Identify which cell holds the provided text, then report its (X, Y) central coordinate. 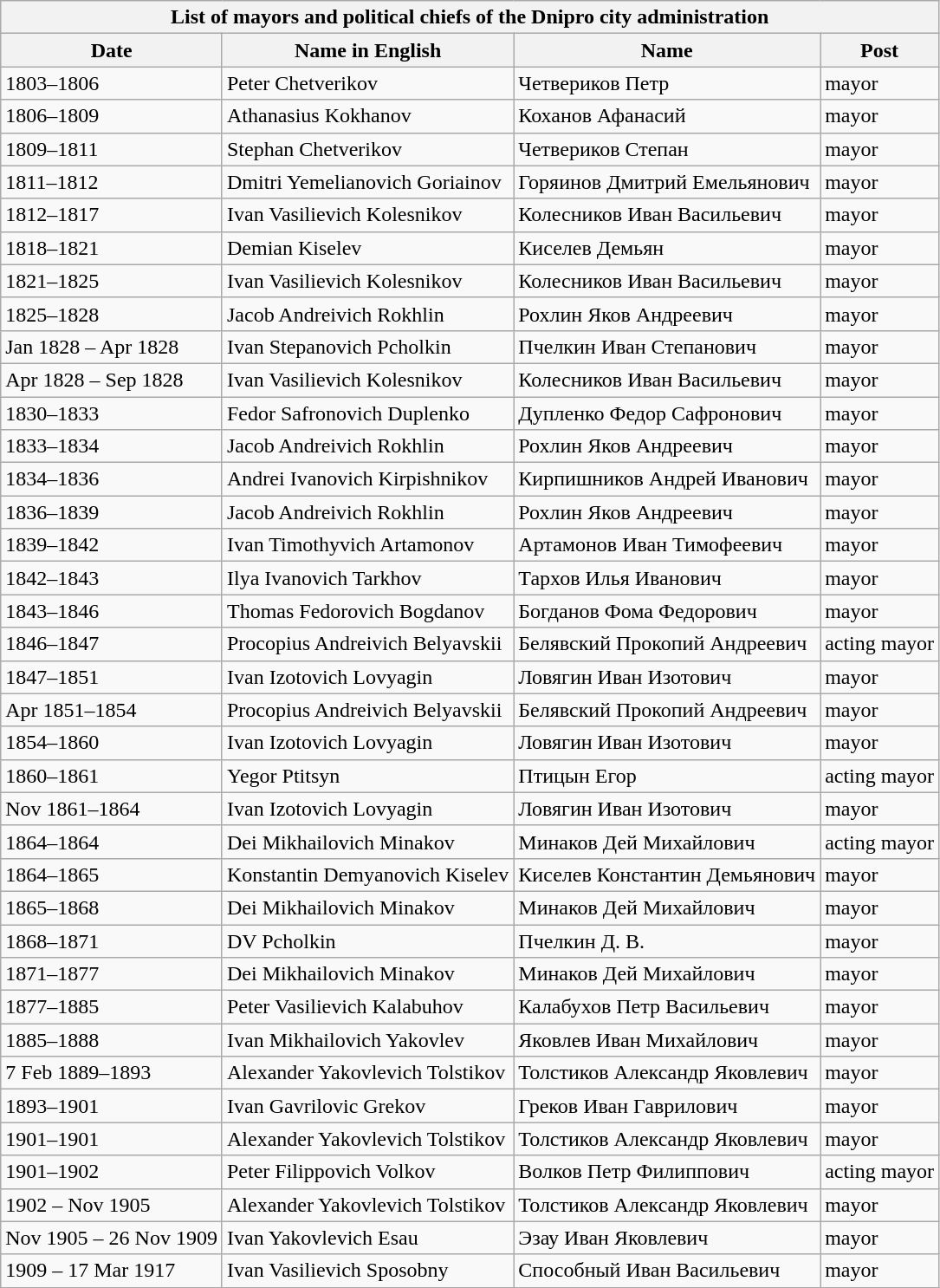
Fedor Safronovich Duplenko (367, 413)
Способный Иван Васильевич (667, 1271)
Пчелкин Д. В. (667, 940)
1901–1902 (112, 1172)
1821–1825 (112, 281)
Andrei Ivanovich Kirpishnikov (367, 479)
Ivan Vasilievich Sposobny (367, 1271)
1811–1812 (112, 182)
1909 – 17 Mar 1917 (112, 1271)
1877–1885 (112, 1007)
1830–1833 (112, 413)
Peter Chetverikov (367, 83)
Ivan Mikhailovich Yakovlev (367, 1040)
1846–1847 (112, 644)
1806–1809 (112, 116)
1825–1828 (112, 314)
1839–1842 (112, 545)
Ivan Yakovlevich Esau (367, 1238)
1843–1846 (112, 611)
Nov 1861–1864 (112, 809)
Киселев Демьян (667, 248)
List of mayors and political chiefs of the Dnipro city administration (470, 17)
Волков Петр Филиппович (667, 1172)
Четвериков Степан (667, 149)
Apr 1828 – Sep 1828 (112, 380)
Эзау Иван Яковлевич (667, 1238)
Пчелкин Иван Степанович (667, 347)
1871–1877 (112, 974)
1865–1868 (112, 907)
1864–1865 (112, 875)
Nov 1905 – 26 Nov 1909 (112, 1238)
1885–1888 (112, 1040)
Коханов Афанасий (667, 116)
Athanasius Kokhanov (367, 116)
1833–1834 (112, 446)
Thomas Fedorovich Bogdanov (367, 611)
Тархов Илья Иванович (667, 578)
1860–1861 (112, 776)
Stephan Chetverikov (367, 149)
Кирпишников Андрей Иванович (667, 479)
Четвериков Петр (667, 83)
Jan 1828 – Apr 1828 (112, 347)
1902 – Nov 1905 (112, 1205)
Post (880, 50)
Греков Иван Гаврилович (667, 1106)
1803–1806 (112, 83)
Demian Kiselev (367, 248)
Артамонов Иван Тимофеевич (667, 545)
Yegor Ptitsyn (367, 776)
Киселев Константин Демьянович (667, 875)
Apr 1851–1854 (112, 710)
Dmitri Yemelianovich Goriainov (367, 182)
Богданов Фома Федорович (667, 611)
Name (667, 50)
Горяинов Дмитрий Емельянович (667, 182)
Ilya Ivanovich Tarkhov (367, 578)
1842–1843 (112, 578)
Яковлев Иван Михайлович (667, 1040)
Konstantin Demyanovich Kiselev (367, 875)
Ivan Gavrilovic Grekov (367, 1106)
7 Feb 1889–1893 (112, 1073)
1901–1901 (112, 1139)
1836–1839 (112, 512)
Peter Vasilievich Kalabuhov (367, 1007)
1834–1836 (112, 479)
Ivan Stepanovich Pcholkin (367, 347)
1868–1871 (112, 940)
Калабухов Петр Васильевич (667, 1007)
Name in English (367, 50)
1818–1821 (112, 248)
DV Pcholkin (367, 940)
Peter Filippovich Volkov (367, 1172)
1847–1851 (112, 677)
1893–1901 (112, 1106)
Date (112, 50)
1812–1817 (112, 215)
1864–1864 (112, 842)
Птицын Егор (667, 776)
Дупленко Федор Сафронович (667, 413)
1809–1811 (112, 149)
Ivan Timothyvich Artamonov (367, 545)
1854–1860 (112, 743)
